Determine the (x, y) coordinate at the center of the cell enclosing the given text.  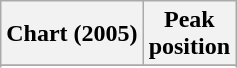
Chart (2005) (72, 34)
Peakposition (189, 34)
